Return the [X, Y] coordinate for the center point of the cell that contains the specified text.  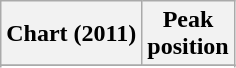
Chart (2011) [72, 34]
Peakposition [188, 34]
